Return [X, Y] of the center of cell containing provided text 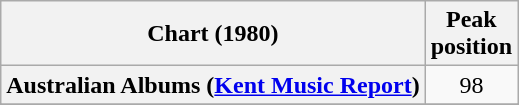
Peakposition [471, 34]
Chart (1980) [213, 34]
98 [471, 85]
Australian Albums (Kent Music Report) [213, 85]
